Locate the cell with the specified text and output its [x, y] center coordinate. 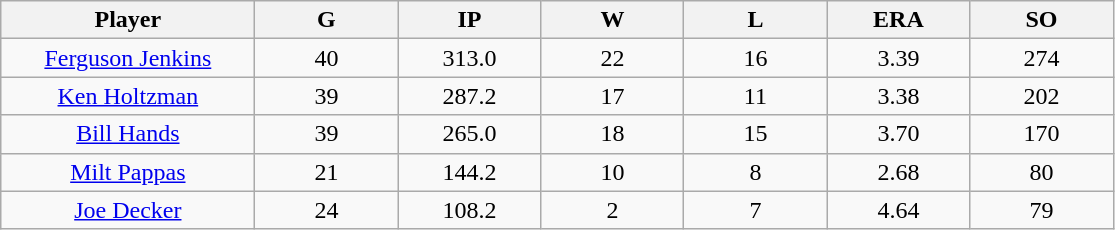
10 [612, 172]
L [756, 20]
16 [756, 58]
15 [756, 134]
18 [612, 134]
17 [612, 96]
313.0 [470, 58]
Bill Hands [128, 134]
21 [326, 172]
Player [128, 20]
Ken Holtzman [128, 96]
7 [756, 210]
2 [612, 210]
3.38 [898, 96]
Ferguson Jenkins [128, 58]
IP [470, 20]
144.2 [470, 172]
274 [1042, 58]
202 [1042, 96]
79 [1042, 210]
ERA [898, 20]
22 [612, 58]
108.2 [470, 210]
170 [1042, 134]
8 [756, 172]
3.70 [898, 134]
24 [326, 210]
G [326, 20]
W [612, 20]
265.0 [470, 134]
40 [326, 58]
2.68 [898, 172]
Milt Pappas [128, 172]
4.64 [898, 210]
11 [756, 96]
3.39 [898, 58]
SO [1042, 20]
80 [1042, 172]
287.2 [470, 96]
Joe Decker [128, 210]
